Output the [X, Y] coordinate of the center of the cell containing the given text.  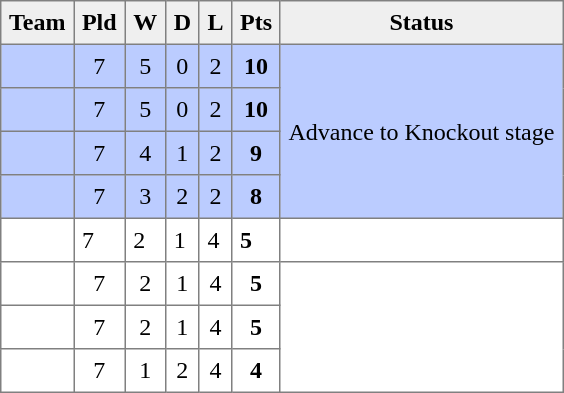
Team [38, 23]
Pld [100, 23]
Status [421, 23]
W [145, 23]
D [182, 23]
L [216, 23]
Pts [256, 23]
8 [256, 197]
3 [145, 197]
9 [256, 153]
Advance to Knockout stage [421, 131]
